Return the (x, y) coordinate for the center point of the cell that contains the specified text.  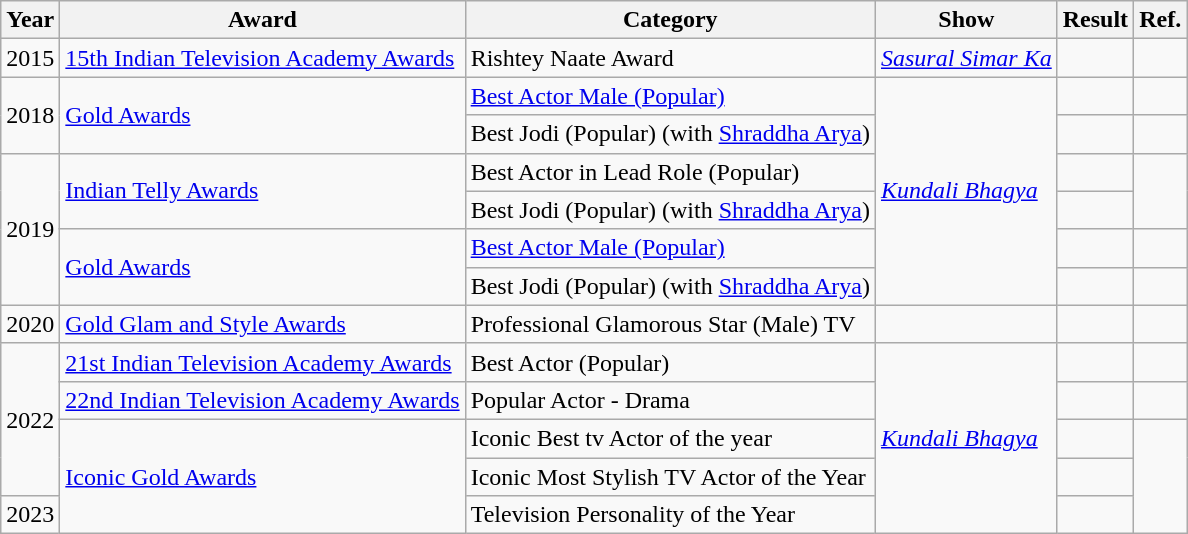
Rishtey Naate Award (670, 58)
Ref. (1160, 20)
2019 (30, 229)
Iconic Gold Awards (262, 476)
Award (262, 20)
Iconic Best tv Actor of the year (670, 438)
Iconic Most Stylish TV Actor of the Year (670, 477)
Year (30, 20)
2018 (30, 115)
2015 (30, 58)
21st Indian Television Academy Awards (262, 362)
Category (670, 20)
Best Actor in Lead Role (Popular) (670, 172)
Result (1095, 20)
22nd Indian Television Academy Awards (262, 400)
2022 (30, 419)
Show (966, 20)
Professional Glamorous Star (Male) TV (670, 324)
15th Indian Television Academy Awards (262, 58)
Television Personality of the Year (670, 515)
Popular Actor - Drama (670, 400)
2023 (30, 515)
Gold Glam and Style Awards (262, 324)
Best Actor (Popular) (670, 362)
2020 (30, 324)
Indian Telly Awards (262, 191)
Sasural Simar Ka (966, 58)
